Search for the cell housing the specified text and yield its [x, y] center coordinate. 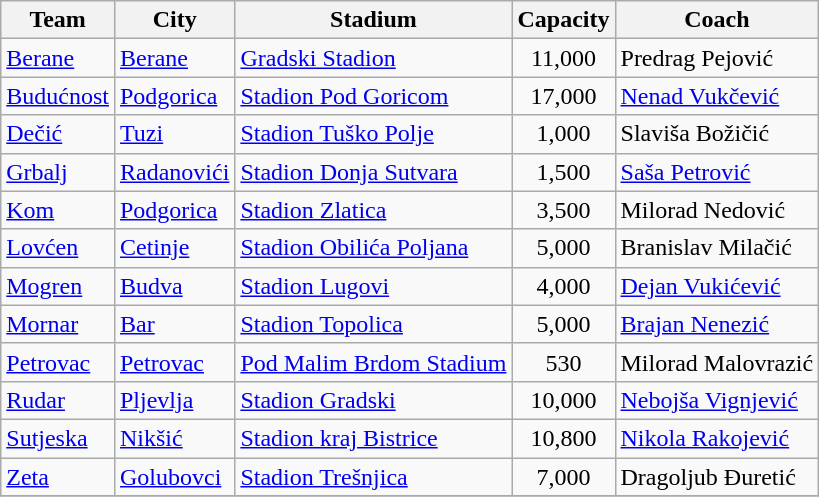
Dejan Vukićević [717, 286]
Branislav Milačić [717, 248]
Dečić [58, 134]
Radanovići [174, 172]
Gradski Stadion [374, 58]
Stadion Topolica [374, 324]
Mogren [58, 286]
Predrag Pejović [717, 58]
Milorad Malovrazić [717, 362]
Stadion Obilića Poljana [374, 248]
Zeta [58, 477]
Pod Malim Brdom Stadium [374, 362]
Coach [717, 20]
Sutjeska [58, 438]
Stadion kraj Bistrice [374, 438]
1,000 [564, 134]
Stadion Zlatica [374, 210]
Stadion Trešnjica [374, 477]
1,500 [564, 172]
Nenad Vukčević [717, 96]
Budva [174, 286]
Grbalj [58, 172]
Cetinje [174, 248]
Golubovci [174, 477]
Nebojša Vignjević [717, 400]
Mornar [58, 324]
Pljevlja [174, 400]
Dragoljub Đuretić [717, 477]
Stadion Tuško Polje [374, 134]
11,000 [564, 58]
530 [564, 362]
Tuzi [174, 134]
Saša Petrović [717, 172]
Bar [174, 324]
Stadion Lugovi [374, 286]
Nikola Rakojević [717, 438]
Slaviša Božičić [717, 134]
Stadion Donja Sutvara [374, 172]
Stadion Gradski [374, 400]
17,000 [564, 96]
Kom [58, 210]
7,000 [564, 477]
Lovćen [58, 248]
Nikšić [174, 438]
3,500 [564, 210]
Stadion Pod Goricom [374, 96]
Team [58, 20]
City [174, 20]
4,000 [564, 286]
Milorad Nedović [717, 210]
Capacity [564, 20]
10,000 [564, 400]
Stadium [374, 20]
Budućnost [58, 96]
10,800 [564, 438]
Rudar [58, 400]
Brajan Nenezić [717, 324]
